Detect which cell encompasses the target text, then output its [x, y] center coordinate. 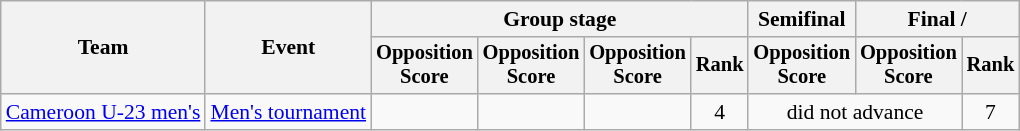
Event [288, 48]
Team [104, 48]
Cameroon U-23 men's [104, 112]
7 [991, 112]
Men's tournament [288, 112]
Final / [937, 19]
4 [720, 112]
did not advance [854, 112]
Semifinal [802, 19]
Group stage [560, 19]
